Output the (X, Y) coordinate of the center of the cell containing the given text.  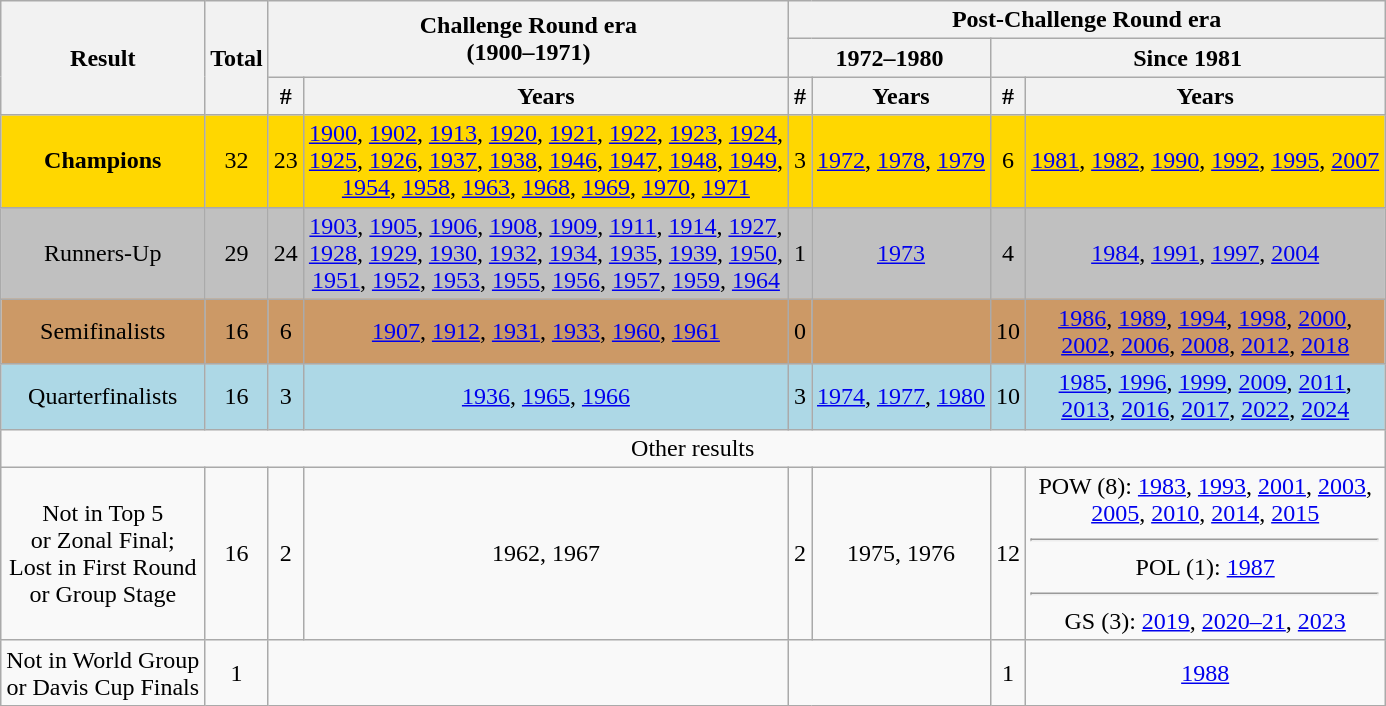
POW (8): 1983, 1993, 2001, 2003, 2005, 2010, 2014, 2015 POL (1): 1987GS (3): 2019, 2020–21, 2023 (1206, 554)
32 (237, 161)
1973 (902, 253)
12 (1008, 554)
Not in World Group or Davis Cup Finals (103, 672)
0 (800, 332)
1975, 1976 (902, 554)
29 (237, 253)
1985, 1996, 1999, 2009, 2011, 2013, 2016, 2017, 2022, 2024 (1206, 396)
1986, 1989, 1994, 1998, 2000, 2002, 2006, 2008, 2012, 2018 (1206, 332)
Challenge Round era (1900–1971) (528, 39)
1907, 1912, 1931, 1933, 1960, 1961 (546, 332)
Semifinalists (103, 332)
Runners-Up (103, 253)
Not in Top 5 or Zonal Final; Lost in First Round or Group Stage (103, 554)
Post-Challenge Round era (1086, 20)
1981, 1982, 1990, 1992, 1995, 2007 (1206, 161)
1903, 1905, 1906, 1908, 1909, 1911, 1914, 1927, 1928, 1929, 1930, 1932, 1934, 1935, 1939, 1950, 1951, 1952, 1953, 1955, 1956, 1957, 1959, 1964 (546, 253)
24 (286, 253)
1936, 1965, 1966 (546, 396)
Result (103, 58)
1984, 1991, 1997, 2004 (1206, 253)
1988 (1206, 672)
4 (1008, 253)
1972, 1978, 1979 (902, 161)
1974, 1977, 1980 (902, 396)
1962, 1967 (546, 554)
Total (237, 58)
Champions (103, 161)
23 (286, 161)
1972–1980 (889, 58)
1900, 1902, 1913, 1920, 1921, 1922, 1923, 1924, 1925, 1926, 1937, 1938, 1946, 1947, 1948, 1949, 1954, 1958, 1963, 1968, 1969, 1970, 1971 (546, 161)
Other results (693, 448)
Quarterfinalists (103, 396)
Since 1981 (1188, 58)
